Capture the cell that displays the provided text and extract its [x, y] central coordinate. 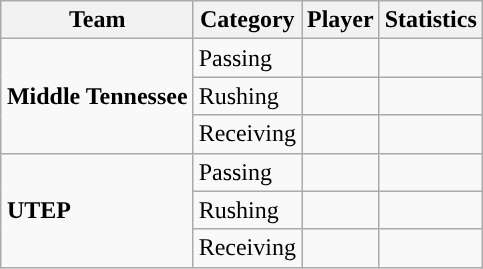
UTEP [97, 210]
Category [247, 20]
Statistics [430, 20]
Team [97, 20]
Middle Tennessee [97, 96]
Player [341, 20]
